Provide the [X, Y] coordinate of the cell's center where the given text is located.  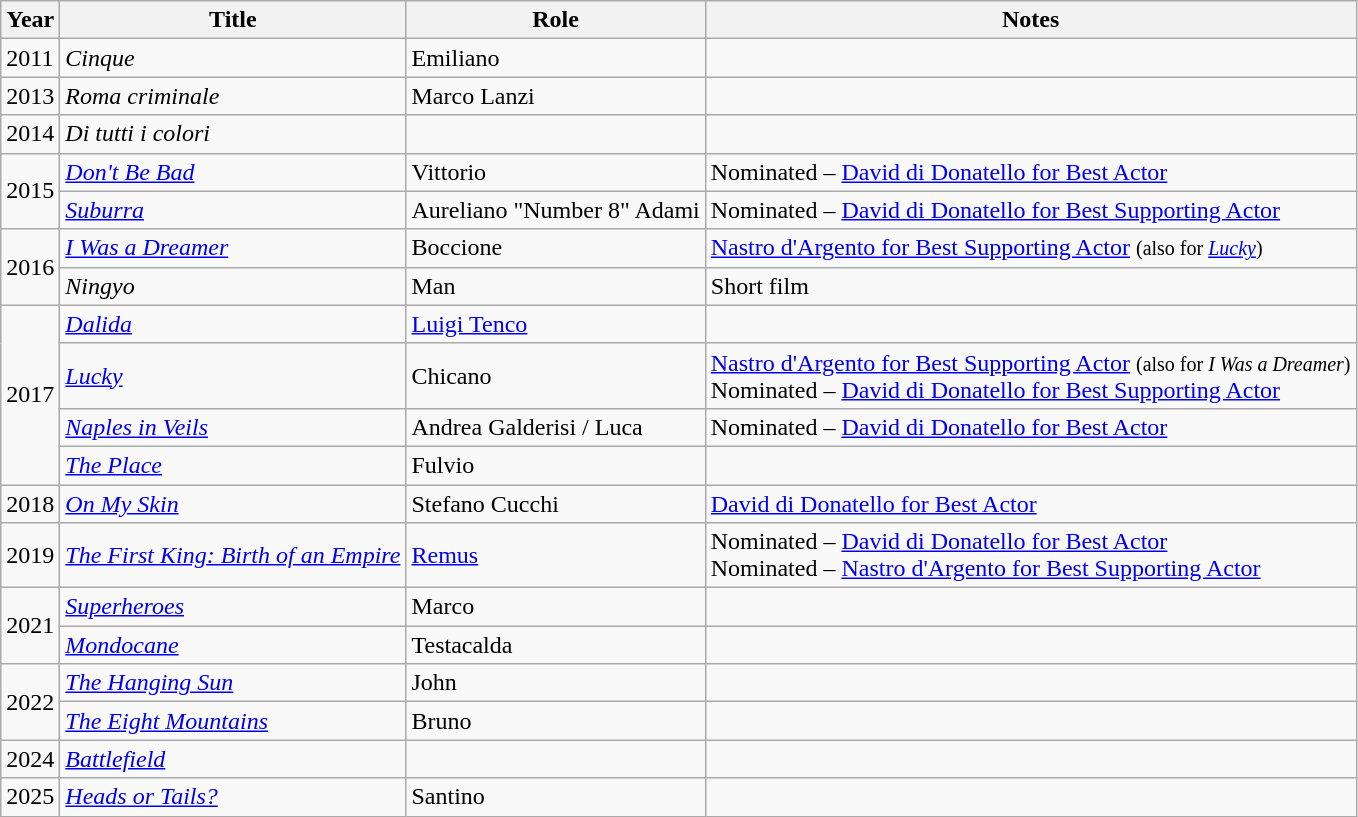
Roma criminale [233, 96]
Fulvio [556, 465]
Man [556, 286]
Boccione [556, 248]
Marco [556, 607]
2024 [30, 759]
I Was a Dreamer [233, 248]
2022 [30, 702]
Naples in Veils [233, 427]
Di tutti i colori [233, 134]
Nominated – David di Donatello for Best Supporting Actor [1030, 210]
Bruno [556, 721]
Stefano Cucchi [556, 503]
2013 [30, 96]
2018 [30, 503]
On My Skin [233, 503]
Mondocane [233, 645]
Short film [1030, 286]
2015 [30, 191]
Emiliano [556, 58]
David di Donatello for Best Actor [1030, 503]
Nastro d'Argento for Best Supporting Actor (also for Lucky) [1030, 248]
Ningyo [233, 286]
Title [233, 20]
Chicano [556, 376]
Nastro d'Argento for Best Supporting Actor (also for I Was a Dreamer)Nominated – David di Donatello for Best Supporting Actor [1030, 376]
2016 [30, 267]
Battlefield [233, 759]
Heads or Tails? [233, 797]
Santino [556, 797]
Luigi Tenco [556, 324]
Don't Be Bad [233, 172]
Lucky [233, 376]
Suburra [233, 210]
The Eight Mountains [233, 721]
Superheroes [233, 607]
Year [30, 20]
2017 [30, 394]
Andrea Galderisi / Luca [556, 427]
2025 [30, 797]
2011 [30, 58]
Vittorio [556, 172]
2021 [30, 626]
Nominated – David di Donatello for Best ActorNominated – Nastro d'Argento for Best Supporting Actor [1030, 556]
Testacalda [556, 645]
Marco Lanzi [556, 96]
Aureliano "Number 8" Adami [556, 210]
Notes [1030, 20]
Role [556, 20]
Remus [556, 556]
The First King: Birth of an Empire [233, 556]
John [556, 683]
2014 [30, 134]
Dalida [233, 324]
Cinque [233, 58]
The Hanging Sun [233, 683]
2019 [30, 556]
The Place [233, 465]
